Find where the given text appears and provide that cell's center as [X, Y] coordinate. 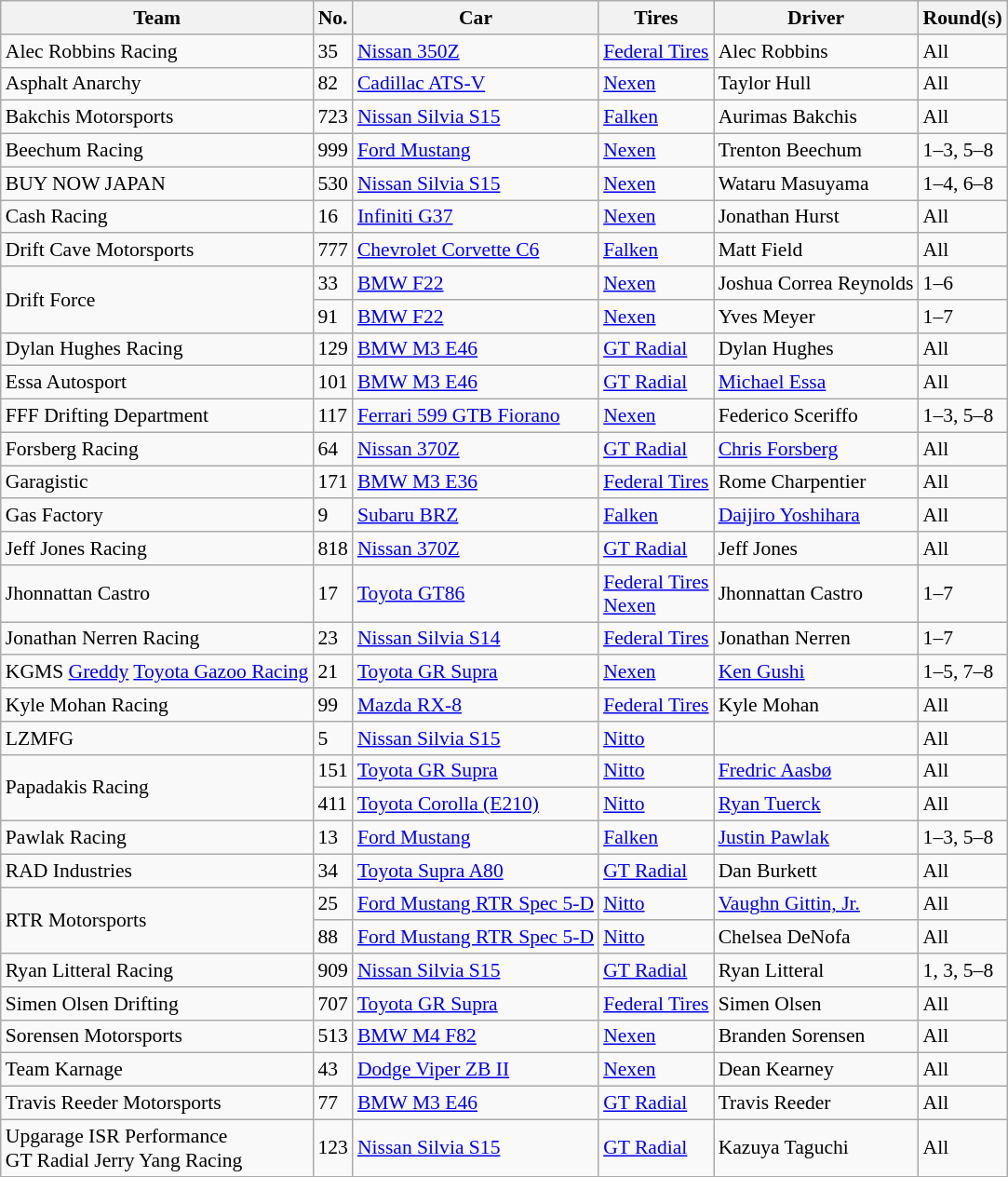
Federal TiresNexen [655, 594]
513 [333, 1036]
25 [333, 904]
Jeff Jones Racing [157, 548]
707 [333, 1004]
Nissan Silvia S14 [476, 639]
Toyota GT86 [476, 594]
Jonathan Hurst [816, 217]
Drift Force [157, 300]
Dan Burkett [816, 871]
530 [333, 183]
FFF Drifting Department [157, 416]
Alec Robbins Racing [157, 51]
171 [333, 482]
Jeff Jones [816, 548]
Matt Field [816, 250]
1, 3, 5–8 [962, 970]
77 [333, 1103]
Jonathan Nerren [816, 639]
9 [333, 516]
BMW M3 E36 [476, 482]
KGMS Greddy Toyota Gazoo Racing [157, 672]
Tires [655, 18]
Papadakis Racing [157, 788]
Bakchis Motorsports [157, 117]
91 [333, 317]
Subaru BRZ [476, 516]
Essa Autosport [157, 383]
Ken Gushi [816, 672]
Jonathan Nerren Racing [157, 639]
101 [333, 383]
RTR Motorsports [157, 920]
Simen Olsen [816, 1004]
Asphalt Anarchy [157, 84]
Yves Meyer [816, 317]
13 [333, 838]
Chevrolet Corvette C6 [476, 250]
Ryan Litteral Racing [157, 970]
1–5, 7–8 [962, 672]
Mazda RX-8 [476, 705]
909 [333, 970]
Infiniti G37 [476, 217]
33 [333, 283]
99 [333, 705]
Dean Kearney [816, 1070]
82 [333, 84]
151 [333, 771]
Simen Olsen Drifting [157, 1004]
Round(s) [962, 18]
RAD Industries [157, 871]
5 [333, 738]
21 [333, 672]
Travis Reeder [816, 1103]
999 [333, 151]
411 [333, 805]
23 [333, 639]
Michael Essa [816, 383]
Team [157, 18]
Kazuya Taguchi [816, 1147]
34 [333, 871]
LZMFG [157, 738]
43 [333, 1070]
64 [333, 449]
Dodge Viper ZB II [476, 1070]
123 [333, 1147]
Travis Reeder Motorsports [157, 1103]
777 [333, 250]
Wataru Masuyama [816, 183]
Ryan Litteral [816, 970]
Cadillac ATS-V [476, 84]
Toyota Corolla (E210) [476, 805]
Taylor Hull [816, 84]
88 [333, 938]
129 [333, 349]
Upgarage ISR PerformanceGT Radial Jerry Yang Racing [157, 1147]
Justin Pawlak [816, 838]
Kyle Mohan Racing [157, 705]
Nissan 350Z [476, 51]
Trenton Beechum [816, 151]
Alec Robbins [816, 51]
Car [476, 18]
Team Karnage [157, 1070]
Drift Cave Motorsports [157, 250]
Forsberg Racing [157, 449]
Ferrari 599 GTB Fiorano [476, 416]
Vaughn Gittin, Jr. [816, 904]
Fredric Aasbø [816, 771]
Chris Forsberg [816, 449]
Joshua Correa Reynolds [816, 283]
Gas Factory [157, 516]
1–4, 6–8 [962, 183]
Chelsea DeNofa [816, 938]
Ryan Tuerck [816, 805]
Beechum Racing [157, 151]
Rome Charpentier [816, 482]
BMW M4 F82 [476, 1036]
Aurimas Bakchis [816, 117]
Driver [816, 18]
Dylan Hughes [816, 349]
Sorensen Motorsports [157, 1036]
Pawlak Racing [157, 838]
17 [333, 594]
117 [333, 416]
Dylan Hughes Racing [157, 349]
No. [333, 18]
Garagistic [157, 482]
Daijiro Yoshihara [816, 516]
818 [333, 548]
723 [333, 117]
1–6 [962, 283]
Branden Sorensen [816, 1036]
Kyle Mohan [816, 705]
16 [333, 217]
35 [333, 51]
Federico Sceriffo [816, 416]
Toyota Supra A80 [476, 871]
Cash Racing [157, 217]
BUY NOW JAPAN [157, 183]
